Find where the given text appears and provide that cell's center as (X, Y) coordinate. 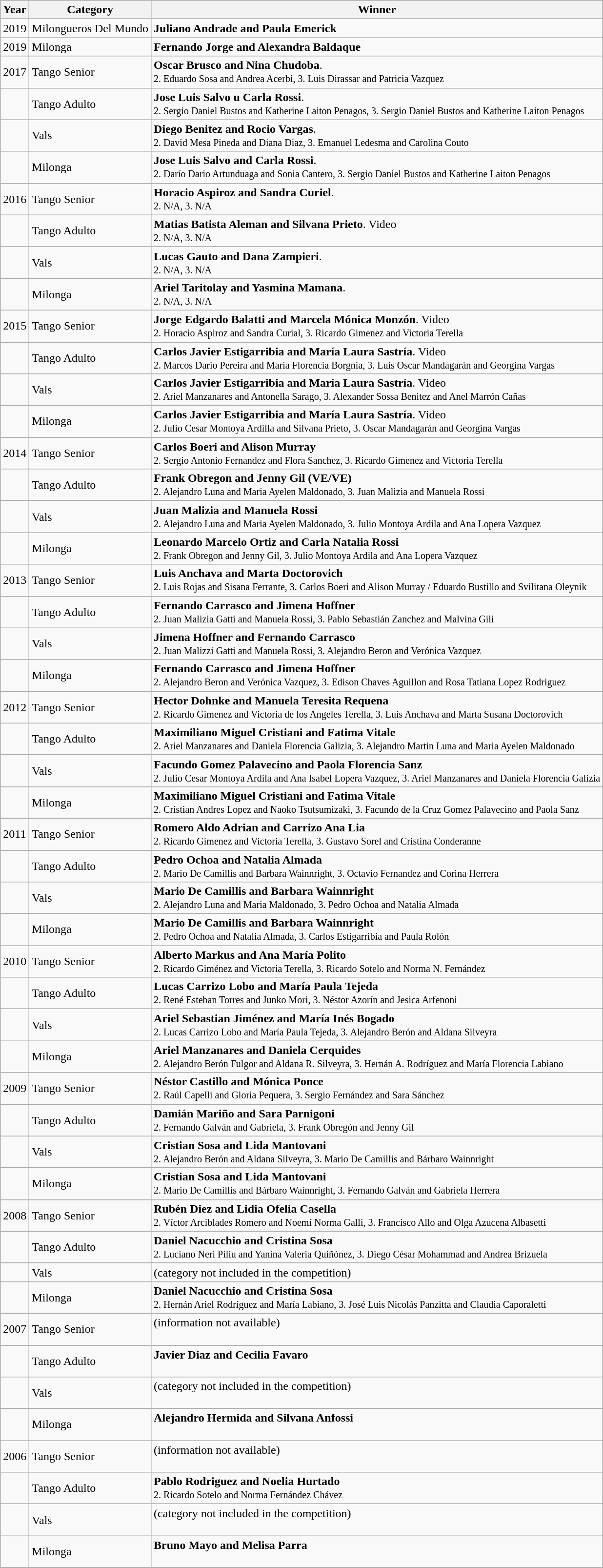
Jose Luis Salvo u Carla Rossi.2. Sergio Daniel Bustos and Katherine Laiton Penagos, 3. Sergio Daniel Bustos and Katherine Laiton Penagos (377, 103)
Diego Benitez and Rocio Vargas.2. David Mesa Pineda and Diana Diaz, 3. Emanuel Ledesma and Carolina Couto (377, 136)
Mario De Camillis and Barbara Wainnright2. Alejandro Luna and Maria Maldonado, 3. Pedro Ochoa and Natalia Almada (377, 898)
Carlos Boeri and Alison Murray2. Sergio Antonio Fernandez and Flora Sanchez, 3. Ricardo Gimenez and Victoria Terella (377, 453)
Maximiliano Miguel Cristiani and Fatima Vitale2. Ariel Manzanares and Daniela Florencia Galizia, 3. Alejandro Martin Luna and Maria Ayelen Maldonado (377, 739)
Carlos Javier Estigarribia and María Laura Sastría. Video2. Ariel Manzanares and Antonella Sarago, 3. Alexander Sossa Benitez and Anel Marrón Cañas (377, 390)
Oscar Brusco and Nina Chudoba.2. Eduardo Sosa and Andrea Acerbi, 3. Luis Dirassar and Patricia Vazquez (377, 72)
Fernando Carrasco and Jimena Hoffner2. Juan Malizia Gatti and Manuela Rossi, 3. Pablo Sebastián Zanchez and Malvina Gili (377, 612)
Pablo Rodriguez and Noelia Hurtado2. Ricardo Sotelo and Norma Fernández Chávez (377, 1488)
Matias Batista Aleman and Silvana Prieto. Video2. N/A, 3. N/A (377, 230)
Category (90, 10)
Lucas Carrizo Lobo and María Paula Tejeda2. René Esteban Torres and Junko Mori, 3. Néstor Azorín and Jesica Arfenoni (377, 993)
2011 (15, 834)
Ariel Sebastian Jiménez and María Inés Bogado2. Lucas Carrizo Lobo and María Paula Tejeda, 3. Alejandro Berón and Aldana Silveyra (377, 1025)
2013 (15, 580)
2012 (15, 707)
2016 (15, 199)
Cristian Sosa and Lida Mantovani2. Mario De Camillis and Bárbaro Wainnright, 3. Fernando Galván and Gabriela Herrera (377, 1183)
2010 (15, 962)
Alejandro Hermida and Silvana Anfossi (377, 1424)
2014 (15, 453)
Winner (377, 10)
Damián Mariño and Sara Parnigoni2. Fernando Galván and Gabriela, 3. Frank Obregón and Jenny Gil (377, 1120)
Frank Obregon and Jenny Gil (VE/VE)2. Alejandro Luna and Maria Ayelen Maldonado, 3. Juan Malizia and Manuela Rossi (377, 485)
Pedro Ochoa and Natalia Almada2. Mario De Camillis and Barbara Wainnright, 3. Octavio Fernandez and Corina Herrera (377, 866)
Leonardo Marcelo Ortiz and Carla Natalia Rossi2. Frank Obregon and Jenny Gil, 3. Julio Montoya Ardila and Ana Lopera Vazquez (377, 549)
Néstor Castillo and Mónica Ponce2. Raúl Capelli and Gloria Pequera, 3. Sergio Fernández and Sara Sánchez (377, 1089)
Jorge Edgardo Balatti and Marcela Mónica Monzón. Video2. Horacio Aspiroz and Sandra Curial, 3. Ricardo Gimenez and Victoria Terella (377, 326)
Cristian Sosa and Lida Mantovani2. Alejandro Berón and Aldana Silveyra, 3. Mario De Camillis and Bárbaro Wainnright (377, 1152)
Fernando Jorge and Alexandra Baldaque (377, 47)
Alberto Markus and Ana María Polito2. Ricardo Giménez and Victoria Terella, 3. Ricardo Sotelo and Norma N. Fernández (377, 962)
Ariel Taritolay and Yasmina Mamana.2. N/A, 3. N/A (377, 294)
Luis Anchava and Marta Doctorovich2. Luis Rojas and Sisana Ferrante, 3. Carlos Boeri and Alison Murray / Eduardo Bustillo and Svilitana Oleynik (377, 580)
Lucas Gauto and Dana Zampieri.2. N/A, 3. N/A (377, 263)
2015 (15, 326)
2007 (15, 1329)
Hector Dohnke and Manuela Teresita Requena2. Ricardo Gimenez and Victoria de los Angeles Terella, 3. Luis Anchava and Marta Susana Doctorovich (377, 707)
Javier Diaz and Cecilia Favaro (377, 1361)
2006 (15, 1457)
2009 (15, 1089)
Year (15, 10)
Mario De Camillis and Barbara Wainnright2. Pedro Ochoa and Natalia Almada, 3. Carlos Estigarribia and Paula Rolón (377, 929)
Milongueros Del Mundo (90, 28)
Daniel Nacucchio and Cristina Sosa2. Hernán Ariel Rodríguez and María Labiano, 3. José Luis Nicolás Panzitta and Claudia Caporaletti (377, 1298)
Juliano Andrade and Paula Emerick (377, 28)
Bruno Mayo and Melisa Parra (377, 1551)
Horacio Aspiroz and Sandra Curiel.2. N/A, 3. N/A (377, 199)
Juan Malizia and Manuela Rossi2. Alejandro Luna and Maria Ayelen Maldonado, 3. Julio Montoya Ardila and Ana Lopera Vazquez (377, 516)
Daniel Nacucchio and Cristina Sosa2. Luciano Neri Piliu and Yanina Valeria Quiñónez, 3. Diego César Mohammad and Andrea Brizuela (377, 1247)
Jimena Hoffner and Fernando Carrasco2. Juan Malizzi Gatti and Manuela Rossi, 3. Alejandro Beron and Verónica Vazquez (377, 643)
Jose Luis Salvo and Carla Rossi.2. Darío Dario Artunduaga and Sonia Cantero, 3. Sergio Daniel Bustos and Katherine Laiton Penagos (377, 167)
2017 (15, 72)
Carlos Javier Estigarribia and María Laura Sastría. Video2. Julio Cesar Montoya Ardilla and Silvana Prieto, 3. Oscar Mandagarán and Georgina Vargas (377, 422)
Maximiliano Miguel Cristiani and Fatima Vitale2. Cristian Andres Lopez and Naoko Tsutsumizaki, 3. Facundo de la Cruz Gomez Palavecino and Paola Sanz (377, 803)
Rubén Diez and Lidia Ofelia Casella2. Víctor Arciblades Romero and Noemí Norma Galli, 3. Francisco Allo and Olga Azucena Albasetti (377, 1216)
Fernando Carrasco and Jimena Hoffner2. Alejandro Beron and Verónica Vazquez, 3. Edison Chaves Aguillon and Rosa Tatiana Lopez Rodriguez (377, 676)
Romero Aldo Adrian and Carrizo Ana Lia2. Ricardo Gimenez and Victoria Terella, 3. Gustavo Sorel and Cristina Conderanne (377, 834)
2008 (15, 1216)
Ariel Manzanares and Daniela Cerquides2. Alejandro Berón Fulgor and Aldana R. Silveyra, 3. Hernán A. Rodríguez and María Florencia Labiano (377, 1056)
